Determine the [X, Y] coordinate at the center of the cell enclosing the given text.  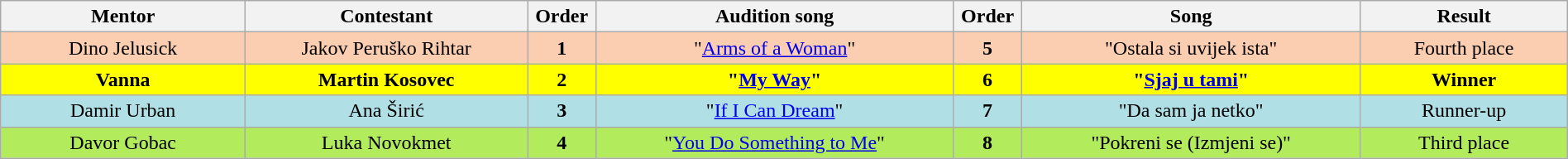
Vanna [123, 79]
Contestant [387, 17]
Fourth place [1464, 48]
Runner-up [1464, 111]
"My Way" [774, 79]
"Sjaj u tami" [1191, 79]
"Pokreni se (Izmjeni se)" [1191, 142]
Mentor [123, 17]
Third place [1464, 142]
Damir Urban [123, 111]
Result [1464, 17]
2 [562, 79]
1 [562, 48]
5 [987, 48]
8 [987, 142]
3 [562, 111]
Ana Širić [387, 111]
Song [1191, 17]
"You Do Something to Me" [774, 142]
Jakov Peruško Rihtar [387, 48]
"Ostala si uvijek ista" [1191, 48]
Audition song [774, 17]
Davor Gobac [123, 142]
Luka Novokmet [387, 142]
Winner [1464, 79]
6 [987, 79]
Martin Kosovec [387, 79]
7 [987, 111]
"Da sam ja netko" [1191, 111]
"If I Can Dream" [774, 111]
Dino Jelusick [123, 48]
"Arms of a Woman" [774, 48]
4 [562, 142]
